Capture the cell that displays the provided text and extract its [X, Y] central coordinate. 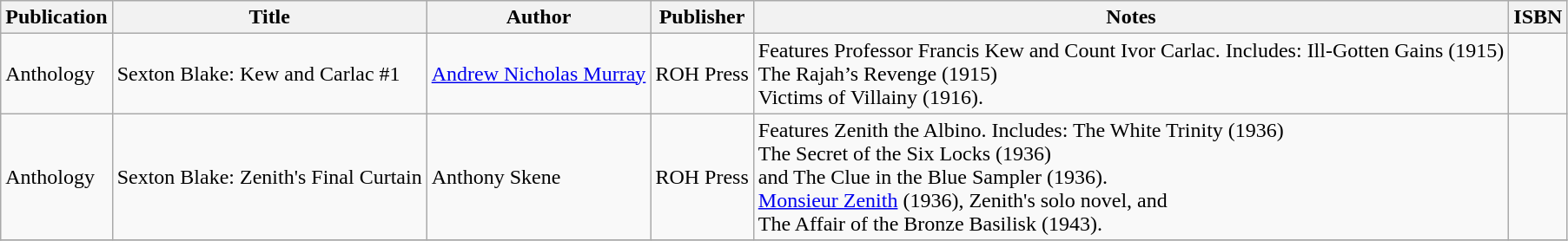
Features Professor Francis Kew and Count Ivor Carlac. Includes: Ill-Gotten Gains (1915) The Rajah’s Revenge (1915) Victims of Villainy (1916). [1131, 74]
ISBN [1538, 17]
Publisher [702, 17]
Sexton Blake: Zenith's Final Curtain [269, 177]
Sexton Blake: Kew and Carlac #1 [269, 74]
Title [269, 17]
Notes [1131, 17]
Andrew Nicholas Murray [539, 74]
Publication [56, 17]
Anthony Skene [539, 177]
Author [539, 17]
